Determine the [x, y] coordinate at the center of the cell enclosing the given text.  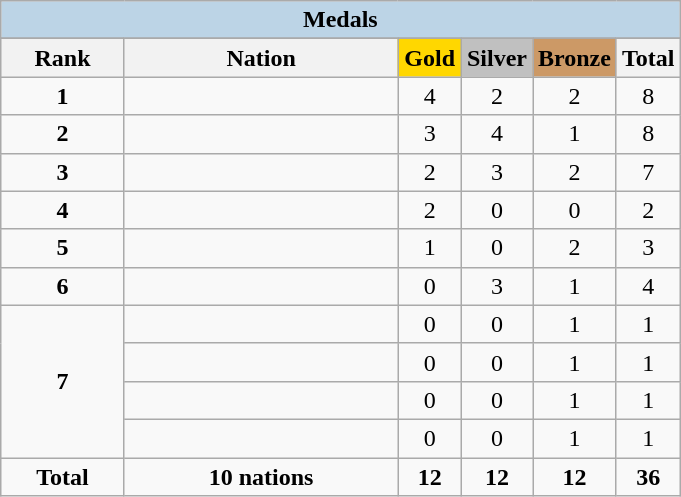
Gold [430, 58]
5 [63, 248]
36 [648, 477]
Nation [261, 58]
Silver [496, 58]
Medals [340, 20]
6 [63, 286]
10 nations [261, 477]
Bronze [574, 58]
Rank [63, 58]
